From the cell containing the given text, extract its center point as (x, y) coordinate. 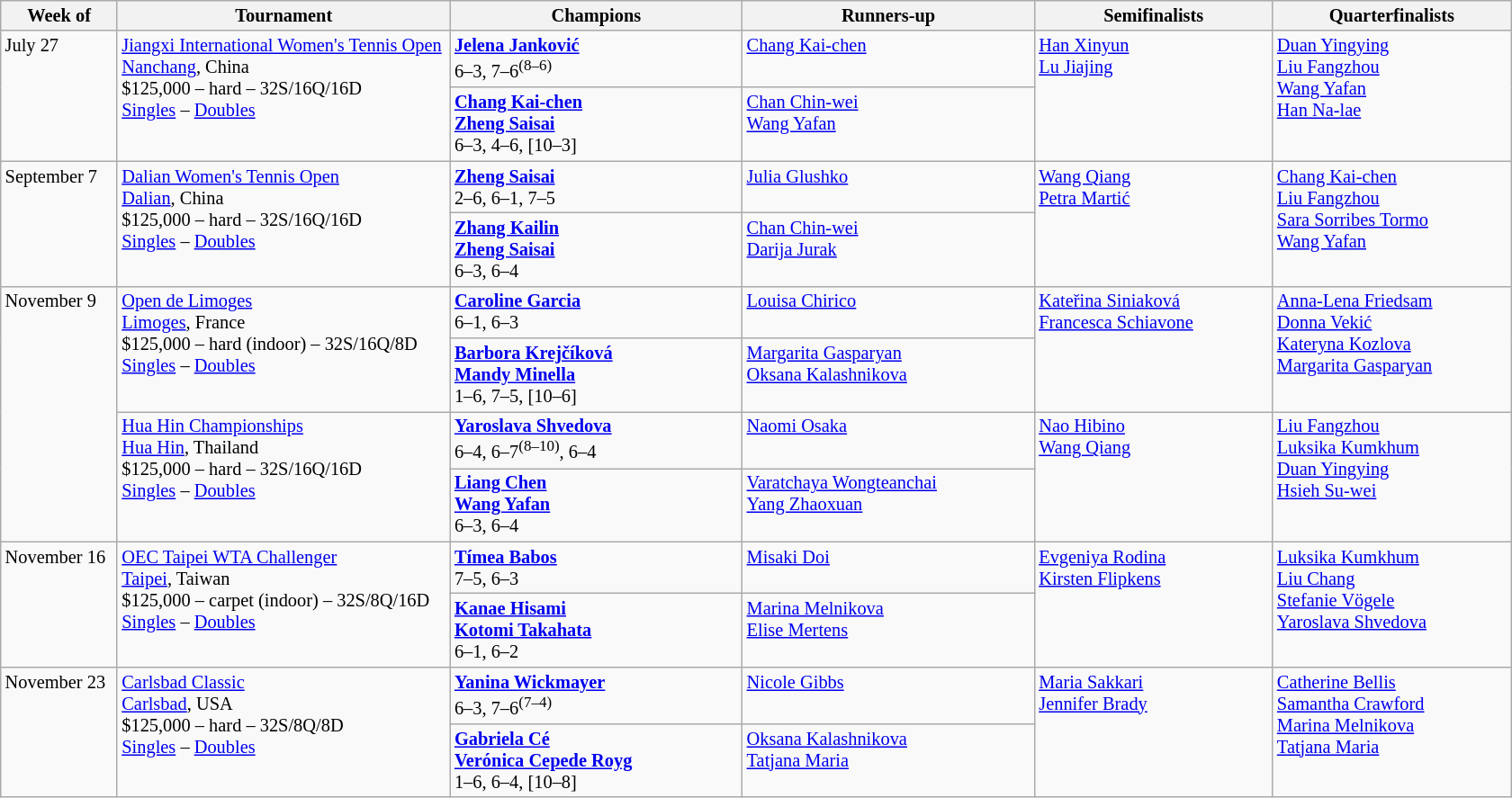
Chang Kai-chen Zheng Saisai6–3, 4–6, [10–3] (596, 124)
Yanina Wickmayer6–3, 7–6(7–4) (596, 695)
Wang Qiang Petra Martić (1154, 223)
Semifinalists (1154, 15)
Misaki Doi (889, 568)
September 7 (59, 223)
Caroline Garcia6–1, 6–3 (596, 312)
Quarterfinalists (1391, 15)
Week of (59, 15)
November 23 (59, 732)
Carlsbad Classic Carlsbad, USA $125,000 – hard – 32S/8Q/8D Singles – Doubles (283, 732)
Zheng Saisai 2–6, 6–1, 7–5 (596, 187)
November 9 (59, 414)
Nao Hibino Wang Qiang (1154, 477)
Kateřina Siniaková Francesca Schiavone (1154, 349)
November 16 (59, 605)
Runners-up (889, 15)
Liu Fangzhou Luksika Kumkhum Duan Yingying Hsieh Su-wei (1391, 477)
Maria Sakkari Jennifer Brady (1154, 732)
Open de Limoges Limoges, France $125,000 – hard (indoor) – 32S/16Q/8D Singles – Doubles (283, 349)
Tímea Babos7–5, 6–3 (596, 568)
Duan Yingying Liu Fangzhou Wang Yafan Han Na-lae (1391, 95)
Chan Chin-wei Wang Yafan (889, 124)
Varatchaya Wongteanchai Yang Zhaoxuan (889, 505)
OEC Taipei WTA Challenger Taipei, Taiwan $125,000 – carpet (indoor) – 32S/8Q/16D Singles – Doubles (283, 605)
Zhang Kailin Zheng Saisai 6–3, 6–4 (596, 249)
Jelena Janković6–3, 7–6(8–6) (596, 59)
Gabriela Cé Verónica Cepede Royg 1–6, 6–4, [10–8] (596, 760)
Champions (596, 15)
Tournament (283, 15)
Louisa Chirico (889, 312)
Yaroslava Shvedova6–4, 6–7(8–10), 6–4 (596, 439)
Margarita Gasparyan Oksana Kalashnikova (889, 375)
Marina Melnikova Elise Mertens (889, 631)
Dalian Women's Tennis Open Dalian, China $125,000 – hard – 32S/16Q/16D Singles – Doubles (283, 223)
Evgeniya Rodina Kirsten Flipkens (1154, 605)
July 27 (59, 95)
Chang Kai-chen Liu Fangzhou Sara Sorribes Tormo Wang Yafan (1391, 223)
Kanae Hisami Kotomi Takahata6–1, 6–2 (596, 631)
Anna-Lena Friedsam Donna Vekić Kateryna Kozlova Margarita Gasparyan (1391, 349)
Hua Hin Championships Hua Hin, Thailand $125,000 – hard – 32S/16Q/16D Singles – Doubles (283, 477)
Catherine Bellis Samantha Crawford Marina Melnikova Tatjana Maria (1391, 732)
Liang Chen Wang Yafan6–3, 6–4 (596, 505)
Luksika Kumkhum Liu Chang Stefanie Vögele Yaroslava Shvedova (1391, 605)
Naomi Osaka (889, 439)
Nicole Gibbs (889, 695)
Jiangxi International Women's Tennis Open Nanchang, China $125,000 – hard – 32S/16Q/16D Singles – Doubles (283, 95)
Han Xinyun Lu Jiajing (1154, 95)
Barbora Krejčíková Mandy Minella1–6, 7–5, [10–6] (596, 375)
Chan Chin-wei Darija Jurak (889, 249)
Oksana Kalashnikova Tatjana Maria (889, 760)
Julia Glushko (889, 187)
Chang Kai-chen (889, 59)
